Capture the cell that displays the provided text and extract its [x, y] central coordinate. 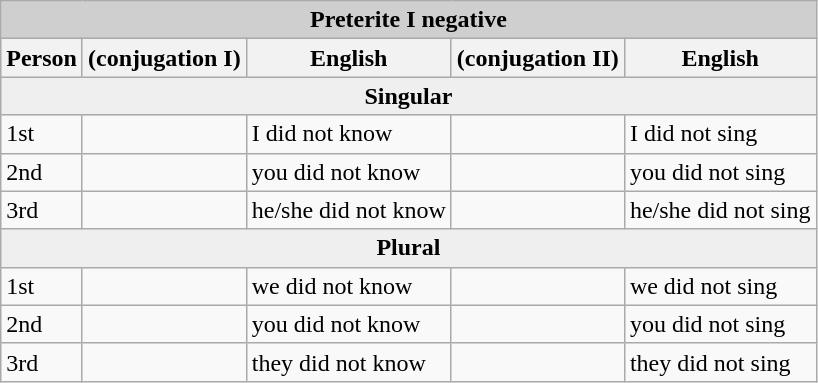
he/she did not sing [720, 210]
they did not know [348, 362]
(conjugation II) [538, 58]
Plural [408, 248]
Singular [408, 96]
Person [42, 58]
I did not know [348, 134]
they did not sing [720, 362]
(conjugation I) [164, 58]
we did not know [348, 286]
Preterite I negative [408, 20]
he/she did not know [348, 210]
we did not sing [720, 286]
I did not sing [720, 134]
